Output the [x, y] coordinate of the center of the cell containing the given text.  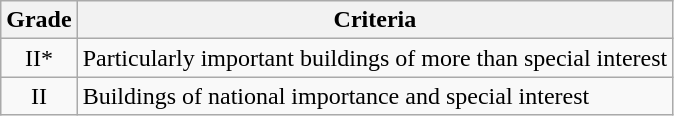
II [39, 96]
Grade [39, 20]
II* [39, 58]
Buildings of national importance and special interest [375, 96]
Criteria [375, 20]
Particularly important buildings of more than special interest [375, 58]
